Output the (X, Y) coordinate of the center of the cell containing the given text.  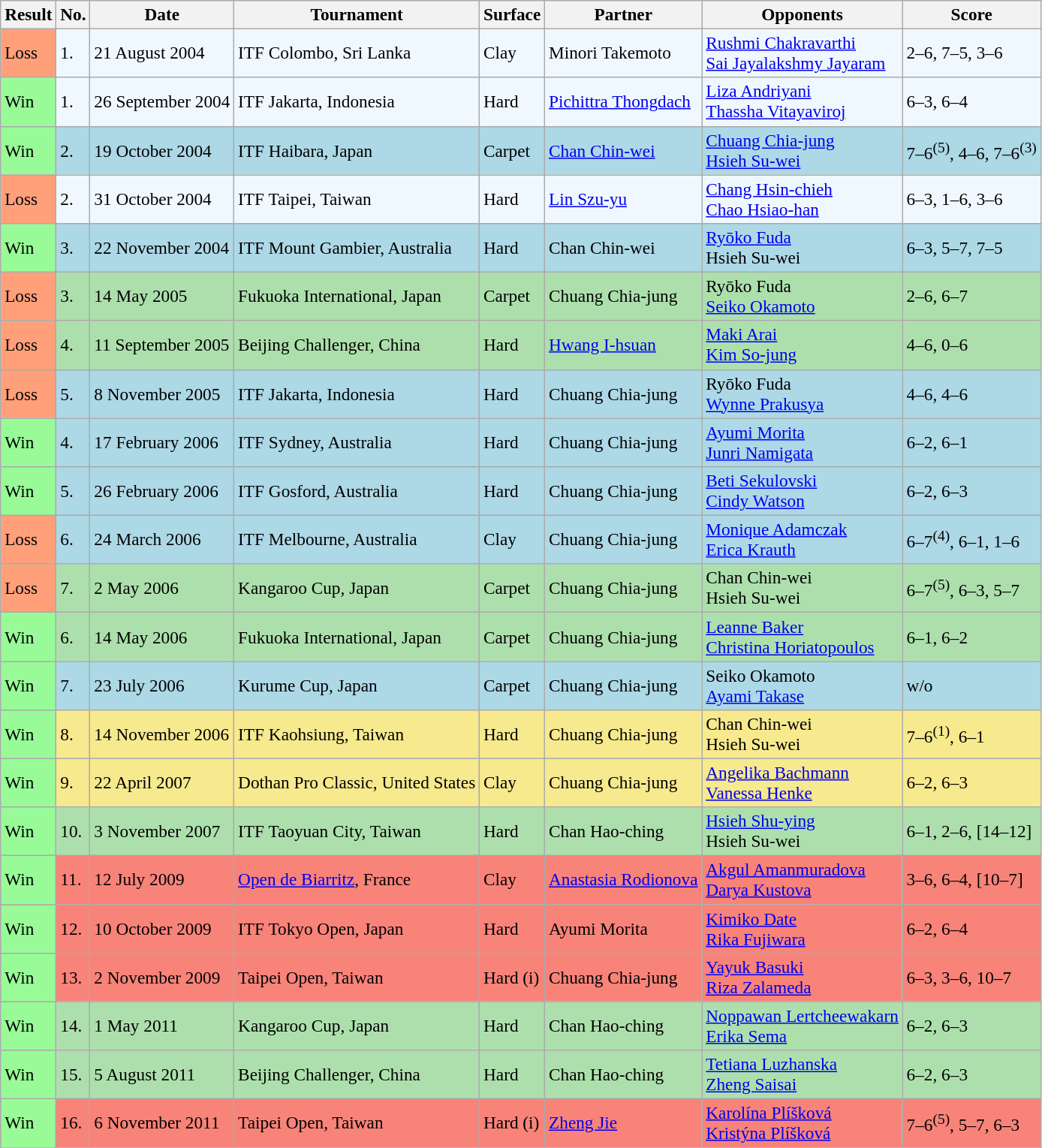
Seiko Okamoto Ayami Takase (802, 685)
5 August 2011 (162, 1074)
12 July 2009 (162, 880)
26 September 2004 (162, 102)
13. (74, 978)
Chuang Chia-jung Hsieh Su-wei (802, 150)
22 November 2004 (162, 248)
ITF Melbourne, Australia (357, 539)
2–6, 6–7 (971, 296)
Opponents (802, 14)
16. (74, 1123)
22 April 2007 (162, 782)
14 May 2005 (162, 296)
Ayumi Morita Junri Namigata (802, 441)
8. (74, 734)
Liza Andriyani Thassha Vitayaviroj (802, 102)
Akgul Amanmuradova Darya Kustova (802, 880)
ITF Haibara, Japan (357, 150)
11. (74, 880)
Ayumi Morita (623, 928)
11 September 2005 (162, 345)
No. (74, 14)
10. (74, 832)
Date (162, 14)
19 October 2004 (162, 150)
24 March 2006 (162, 539)
9. (74, 782)
1 May 2011 (162, 1026)
3 November 2007 (162, 832)
Hsieh Shu-ying Hsieh Su-wei (802, 832)
6–7(4), 6–1, 1–6 (971, 539)
7–6(1), 6–1 (971, 734)
Angelika Bachmann Vanessa Henke (802, 782)
6–3, 3–6, 10–7 (971, 978)
ITF Tokyo Open, Japan (357, 928)
Ryōko Fuda Wynne Prakusya (802, 393)
Karolína Plíšková Kristýna Plíšková (802, 1123)
31 October 2004 (162, 198)
Pichittra Thongdach (623, 102)
Lin Szu-yu (623, 198)
ITF Kaohsiung, Taiwan (357, 734)
Hwang I-hsuan (623, 345)
21 August 2004 (162, 53)
6 November 2011 (162, 1123)
Anastasia Rodionova (623, 880)
Dothan Pro Classic, United States (357, 782)
ITF Sydney, Australia (357, 441)
8 November 2005 (162, 393)
Kurume Cup, Japan (357, 685)
6–1, 2–6, [14–12] (971, 832)
Zheng Jie (623, 1123)
17 February 2006 (162, 441)
Chang Hsin-chieh Chao Hsiao-han (802, 198)
3–6, 6–4, [10–7] (971, 880)
6–2, 6–4 (971, 928)
6–3, 1–6, 3–6 (971, 198)
Minori Takemoto (623, 53)
Open de Biarritz, France (357, 880)
ITF Gosford, Australia (357, 491)
12. (74, 928)
14 May 2006 (162, 637)
14 November 2006 (162, 734)
ITF Colombo, Sri Lanka (357, 53)
14. (74, 1026)
4–6, 0–6 (971, 345)
6–7(5), 6–3, 5–7 (971, 589)
6–1, 6–2 (971, 637)
Surface (512, 14)
4–6, 4–6 (971, 393)
6–2, 6–1 (971, 441)
2 November 2009 (162, 978)
Tetiana Luzhanska Zheng Saisai (802, 1074)
15. (74, 1074)
w/o (971, 685)
2 May 2006 (162, 589)
Leanne Baker Christina Horiatopoulos (802, 637)
Tournament (357, 14)
ITF Taoyuan City, Taiwan (357, 832)
2–6, 7–5, 3–6 (971, 53)
Yayuk Basuki Riza Zalameda (802, 978)
Monique Adamczak Erica Krauth (802, 539)
Kimiko Date Rika Fujiwara (802, 928)
6–3, 5–7, 7–5 (971, 248)
23 July 2006 (162, 685)
Rushmi Chakravarthi Sai Jayalakshmy Jayaram (802, 53)
7–6(5), 4–6, 7–6(3) (971, 150)
Maki Arai Kim So-jung (802, 345)
26 February 2006 (162, 491)
Beti Sekulovski Cindy Watson (802, 491)
Ryōko Fuda Hsieh Su-wei (802, 248)
Noppawan Lertcheewakarn Erika Sema (802, 1026)
Result (29, 14)
Score (971, 14)
ITF Mount Gambier, Australia (357, 248)
7–6(5), 5–7, 6–3 (971, 1123)
6–3, 6–4 (971, 102)
ITF Taipei, Taiwan (357, 198)
10 October 2009 (162, 928)
Partner (623, 14)
Ryōko Fuda Seiko Okamoto (802, 296)
